Pinpoint the cell where the given text exists, returning its (x, y) midpoint coordinate. 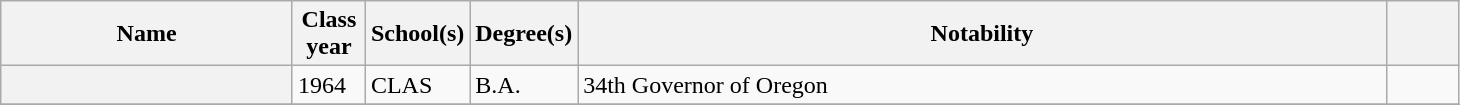
1964 (328, 85)
B.A. (524, 85)
Class year (328, 34)
Name (147, 34)
Degree(s) (524, 34)
Notability (982, 34)
School(s) (417, 34)
34th Governor of Oregon (982, 85)
CLAS (417, 85)
